Identify which cell holds the provided text, then report its (x, y) central coordinate. 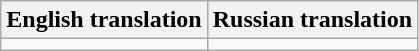
Russian translation (312, 20)
English translation (104, 20)
